Output the [X, Y] coordinate of the center of the cell containing the given text.  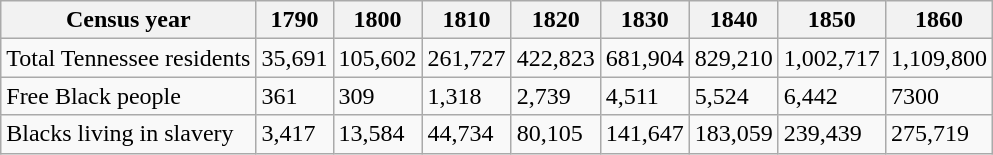
3,417 [294, 134]
Blacks living in slavery [128, 134]
422,823 [556, 58]
80,105 [556, 134]
1850 [832, 20]
1,109,800 [938, 58]
681,904 [644, 58]
6,442 [832, 96]
1,318 [466, 96]
275,719 [938, 134]
1800 [378, 20]
239,439 [832, 134]
141,647 [644, 134]
309 [378, 96]
Total Tennessee residents [128, 58]
7300 [938, 96]
1810 [466, 20]
2,739 [556, 96]
4,511 [644, 96]
105,602 [378, 58]
1860 [938, 20]
261,727 [466, 58]
1790 [294, 20]
44,734 [466, 134]
35,691 [294, 58]
361 [294, 96]
1,002,717 [832, 58]
1840 [734, 20]
Free Black people [128, 96]
829,210 [734, 58]
Census year [128, 20]
5,524 [734, 96]
183,059 [734, 134]
13,584 [378, 134]
1830 [644, 20]
1820 [556, 20]
